Capture the cell that displays the provided text and extract its (x, y) central coordinate. 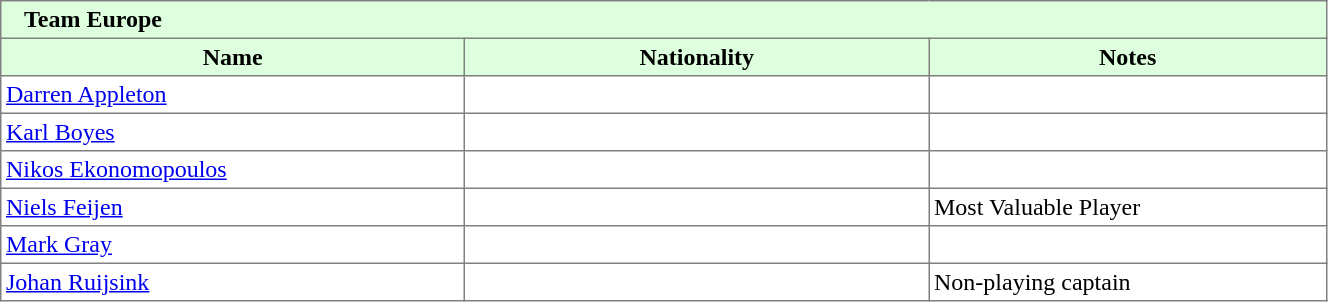
Niels Feijen (233, 207)
Johan Ruijsink (233, 282)
Nikos Ekonomopoulos (233, 170)
Name (233, 57)
Karl Boyes (233, 132)
Mark Gray (233, 245)
Darren Appleton (233, 95)
Non-playing captain (1128, 282)
Nationality (697, 57)
Notes (1128, 57)
Team Europe (664, 20)
Most Valuable Player (1128, 207)
